Provide the [X, Y] coordinate of the cell's center where the given text is located.  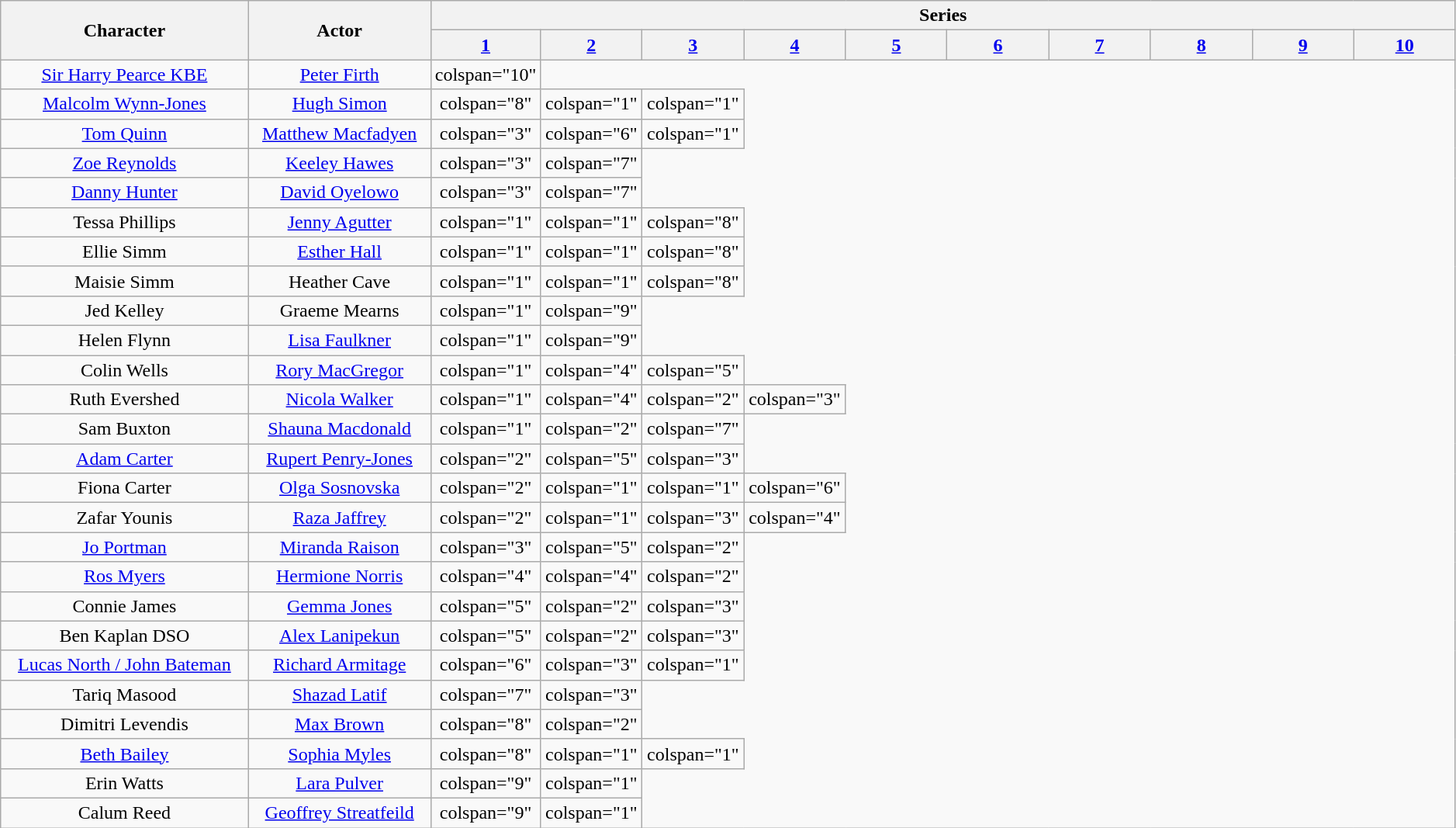
Helen Flynn [124, 340]
Tom Quinn [124, 133]
Connie James [124, 606]
4 [794, 45]
Olga Sosnovska [340, 488]
Jenny Agutter [340, 222]
Sophia Myles [340, 754]
Max Brown [340, 724]
Rupert Penry-Jones [340, 459]
Erin Watts [124, 783]
Tariq Masood [124, 695]
8 [1201, 45]
Malcolm Wynn-Jones [124, 104]
1 [486, 45]
Rory MacGregor [340, 370]
Actor [340, 30]
Heather Cave [340, 281]
Shazad Latif [340, 695]
Calum Reed [124, 812]
Maisie Simm [124, 281]
Colin Wells [124, 370]
Lucas North / John Bateman [124, 665]
Series [943, 16]
Peter Firth [340, 74]
Jo Portman [124, 547]
6 [998, 45]
Fiona Carter [124, 488]
Character [124, 30]
Zoe Reynolds [124, 163]
10 [1404, 45]
7 [1100, 45]
Ruth Evershed [124, 400]
Keeley Hawes [340, 163]
2 [591, 45]
colspan="10" [486, 74]
Adam Carter [124, 459]
Shauna Macdonald [340, 429]
Ros Myers [124, 577]
David Oyelowo [340, 192]
Alex Lanipekun [340, 636]
Beth Bailey [124, 754]
3 [693, 45]
Hermione Norris [340, 577]
Tessa Phillips [124, 222]
Dimitri Levendis [124, 724]
Zafar Younis [124, 518]
Matthew Macfadyen [340, 133]
5 [897, 45]
Danny Hunter [124, 192]
Graeme Mearns [340, 310]
Geoffrey Streatfeild [340, 812]
Sam Buxton [124, 429]
Gemma Jones [340, 606]
Miranda Raison [340, 547]
Nicola Walker [340, 400]
Ellie Simm [124, 251]
Sir Harry Pearce KBE [124, 74]
Jed Kelley [124, 310]
9 [1303, 45]
Lara Pulver [340, 783]
Raza Jaffrey [340, 518]
Ben Kaplan DSO [124, 636]
Lisa Faulkner [340, 340]
Esther Hall [340, 251]
Richard Armitage [340, 665]
Hugh Simon [340, 104]
